Locate the cell with the specified text and output its [x, y] center coordinate. 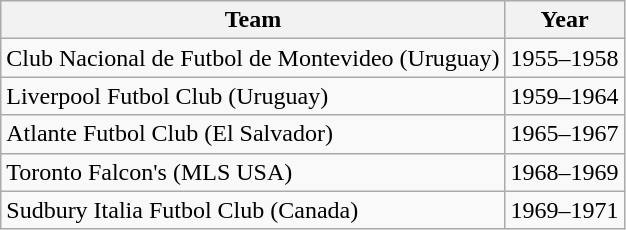
1955–1958 [564, 58]
Toronto Falcon's (MLS USA) [253, 172]
Club Nacional de Futbol de Montevideo (Uruguay) [253, 58]
1969–1971 [564, 210]
Liverpool Futbol Club (Uruguay) [253, 96]
1968–1969 [564, 172]
Sudbury Italia Futbol Club (Canada) [253, 210]
1965–1967 [564, 134]
Team [253, 20]
1959–1964 [564, 96]
Atlante Futbol Club (El Salvador) [253, 134]
Year [564, 20]
